Output the [x, y] coordinate of the center of the cell containing the given text.  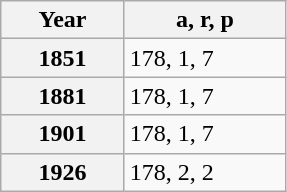
a, r, p [204, 20]
1901 [63, 134]
1926 [63, 172]
178, 2, 2 [204, 172]
1881 [63, 96]
Year [63, 20]
1851 [63, 58]
